Detect which cell encompasses the target text, then output its [x, y] center coordinate. 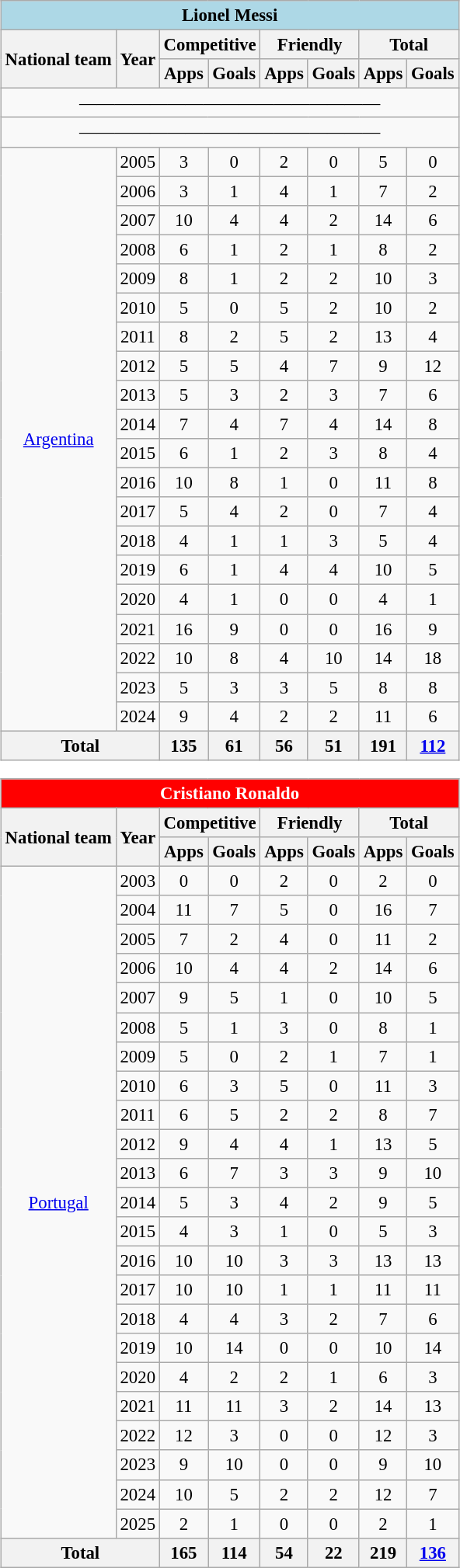
Argentina [58, 439]
165 [183, 1552]
2003 [138, 881]
22 [333, 1552]
191 [382, 746]
114 [235, 1552]
135 [183, 746]
Lionel Messi [230, 16]
51 [333, 746]
56 [284, 746]
54 [284, 1552]
219 [382, 1552]
61 [235, 746]
18 [433, 658]
112 [433, 746]
136 [433, 1552]
Cristiano Ronaldo [230, 794]
2004 [138, 910]
2025 [138, 1524]
Portugal [58, 1202]
